Locate the cell with the specified text and output its [x, y] center coordinate. 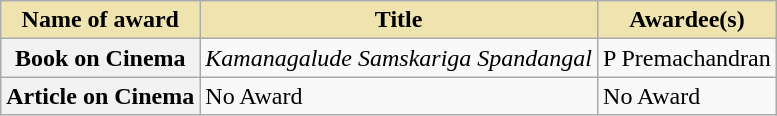
P Premachandran [688, 58]
Article on Cinema [100, 96]
Kamanagalude Samskariga Spandangal [399, 58]
Awardee(s) [688, 20]
Title [399, 20]
Name of award [100, 20]
Book on Cinema [100, 58]
